Return [x, y] of the center of cell containing provided text 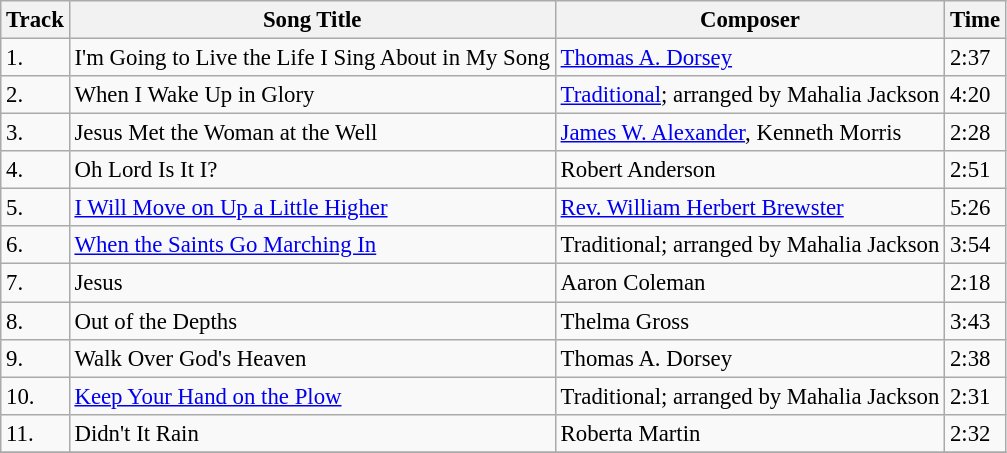
2:38 [976, 358]
9. [35, 358]
Keep Your Hand on the Plow [312, 396]
Aaron Coleman [750, 283]
4. [35, 170]
8. [35, 321]
6. [35, 245]
10. [35, 396]
3:43 [976, 321]
I'm Going to Live the Life I Sing About in My Song [312, 58]
Jesus [312, 283]
5:26 [976, 208]
2:37 [976, 58]
2:18 [976, 283]
3. [35, 133]
James W. Alexander, Kenneth Morris [750, 133]
When I Wake Up in Glory [312, 95]
7. [35, 283]
1. [35, 58]
Jesus Met the Woman at the Well [312, 133]
5. [35, 208]
Walk Over God's Heaven [312, 358]
Robert Anderson [750, 170]
Rev. William Herbert Brewster [750, 208]
Out of the Depths [312, 321]
Time [976, 20]
Composer [750, 20]
Roberta Martin [750, 433]
3:54 [976, 245]
I Will Move on Up a Little Higher [312, 208]
2:31 [976, 396]
Oh Lord Is It I? [312, 170]
When the Saints Go Marching In [312, 245]
Didn't It Rain [312, 433]
Track [35, 20]
4:20 [976, 95]
2:32 [976, 433]
Song Title [312, 20]
2. [35, 95]
2:28 [976, 133]
Thelma Gross [750, 321]
2:51 [976, 170]
11. [35, 433]
